Return [x, y] of the center of cell containing provided text 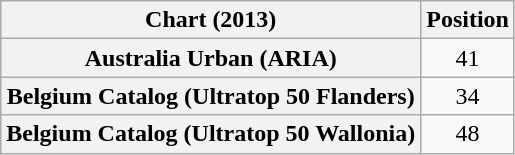
34 [468, 96]
Belgium Catalog (Ultratop 50 Wallonia) [211, 134]
48 [468, 134]
41 [468, 58]
Belgium Catalog (Ultratop 50 Flanders) [211, 96]
Position [468, 20]
Chart (2013) [211, 20]
Australia Urban (ARIA) [211, 58]
